For the text-containing cell, return its midpoint in (X, Y) coordinate format. 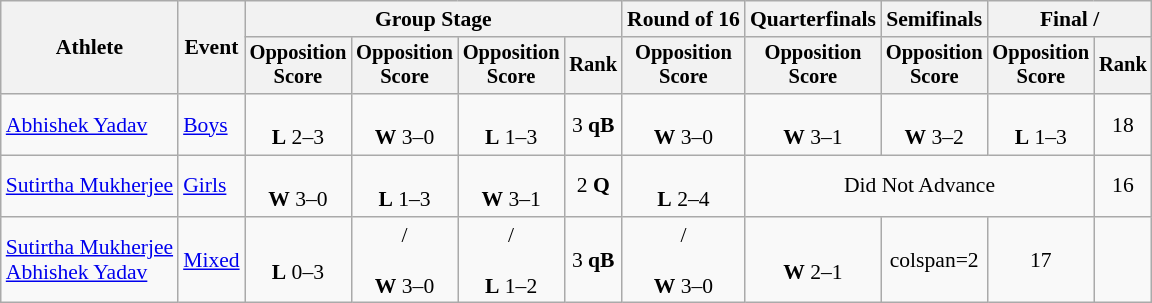
Group Stage (434, 19)
3 qB (593, 124)
Semifinals (934, 19)
Did Not Advance (920, 186)
Girls (211, 186)
Round of 16 (684, 19)
18 (1123, 124)
2 Q (593, 186)
Abhishek Yadav (90, 124)
W 3–2 (934, 124)
L 2–4 (684, 186)
Boys (211, 124)
Final / (1069, 19)
L 2–3 (298, 124)
Athlete (90, 48)
Quarterfinals (813, 19)
16 (1123, 186)
Sutirtha Mukherjee (90, 186)
Event (211, 48)
